Identify which cell holds the provided text, then report its [X, Y] central coordinate. 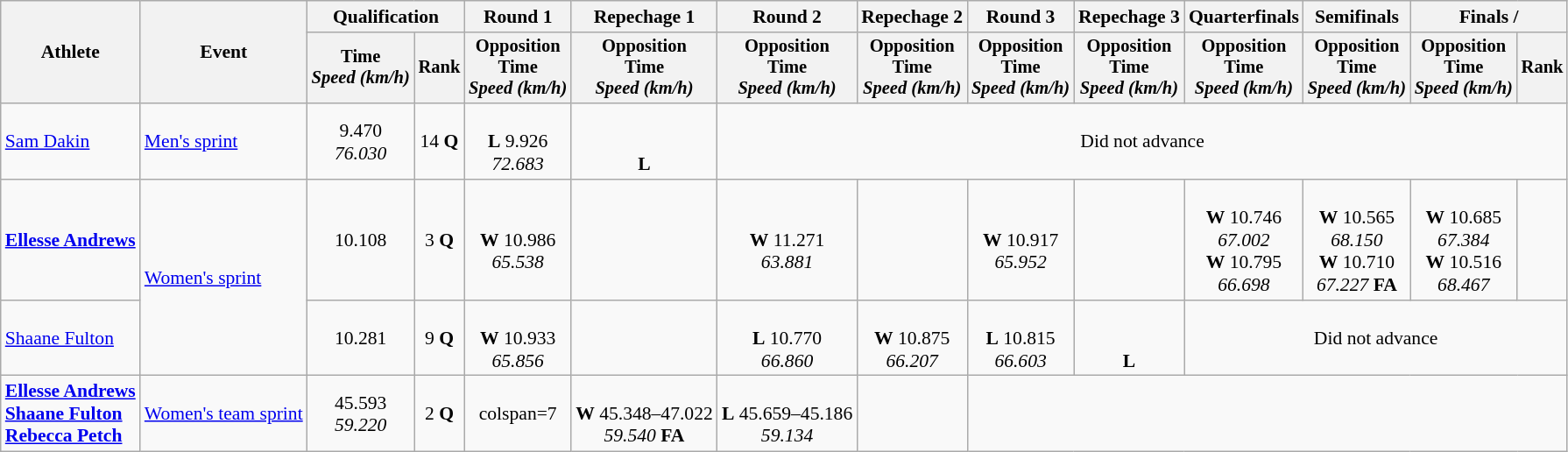
Round 1 [518, 17]
14 Q [440, 142]
W 10.56568.150W 10.71067.227 FA [1357, 240]
Sam Dakin [70, 142]
9 Q [440, 338]
10.108 [361, 240]
Qualification [386, 17]
W 10.74667.002W 10.79566.698 [1244, 240]
9.47076.030 [361, 142]
Women's sprint [224, 278]
Women's team sprint [224, 413]
Quarterfinals [1244, 17]
W 45.348–47.02259.540 FA [645, 413]
Athlete [70, 53]
TimeSpeed (km/h) [361, 68]
Ellesse AndrewsShaane FultonRebecca Petch [70, 413]
L 10.77066.860 [787, 338]
2 Q [440, 413]
W 10.68567.384W 10.51668.467 [1464, 240]
Men's sprint [224, 142]
W 10.98665.538 [518, 240]
W 11.27163.881 [787, 240]
Shaane Fulton [70, 338]
Repechage 2 [912, 17]
Event [224, 53]
Repechage 3 [1129, 17]
Ellesse Andrews [70, 240]
colspan=7 [518, 413]
W 10.87566.207 [912, 338]
W 10.91765.952 [1021, 240]
3 Q [440, 240]
Round 2 [787, 17]
45.59359.220 [361, 413]
L 10.81566.603 [1021, 338]
10.281 [361, 338]
Round 3 [1021, 17]
L 9.92672.683 [518, 142]
Semifinals [1357, 17]
Repechage 1 [645, 17]
L 45.659–45.18659.134 [787, 413]
W 10.93365.856 [518, 338]
Finals / [1489, 17]
